Capture the cell that displays the provided text and extract its [X, Y] central coordinate. 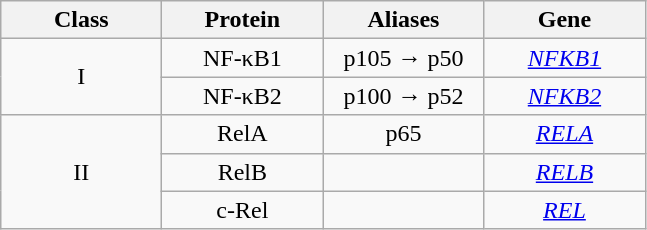
RELB [564, 172]
Class [82, 20]
RelA [242, 134]
p65 [404, 134]
I [82, 77]
p105 → p50 [404, 58]
Aliases [404, 20]
NF-κB1 [242, 58]
p100 → p52 [404, 96]
II [82, 172]
REL [564, 210]
RELA [564, 134]
NFKB1 [564, 58]
c-Rel [242, 210]
NFKB2 [564, 96]
RelB [242, 172]
Protein [242, 20]
Gene [564, 20]
NF-κB2 [242, 96]
